Find where the given text appears and provide that cell's center as [X, Y] coordinate. 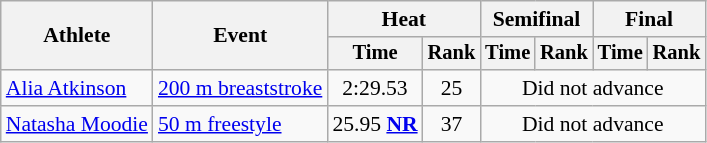
Athlete [77, 36]
25 [452, 88]
Heat [404, 19]
Semifinal [536, 19]
2:29.53 [374, 88]
Alia Atkinson [77, 88]
25.95 NR [374, 124]
Natasha Moodie [77, 124]
50 m freestyle [240, 124]
Final [649, 19]
Event [240, 36]
37 [452, 124]
200 m breaststroke [240, 88]
